Find where the given text appears and provide that cell's center as [x, y] coordinate. 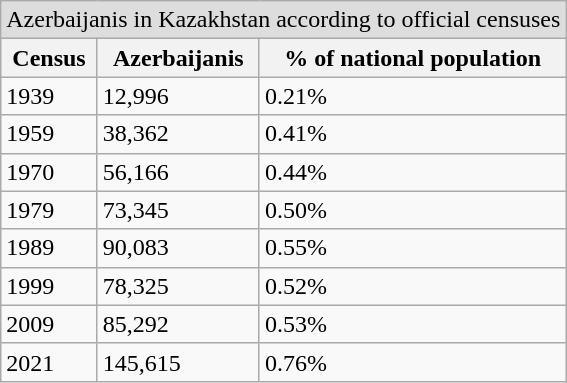
0.52% [412, 286]
Azerbaijanis in Kazakhstan according to official censuses [284, 20]
73,345 [178, 210]
1970 [50, 172]
2009 [50, 324]
% of national population [412, 58]
Census [50, 58]
1959 [50, 134]
1979 [50, 210]
0.21% [412, 96]
78,325 [178, 286]
12,996 [178, 96]
1939 [50, 96]
90,083 [178, 248]
1999 [50, 286]
1989 [50, 248]
0.76% [412, 362]
2021 [50, 362]
0.50% [412, 210]
0.53% [412, 324]
85,292 [178, 324]
56,166 [178, 172]
38,362 [178, 134]
0.41% [412, 134]
0.44% [412, 172]
Azerbaijanis [178, 58]
145,615 [178, 362]
0.55% [412, 248]
